Output the [x, y] coordinate of the center of the cell containing the given text.  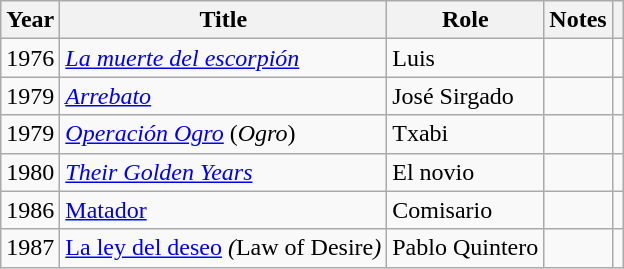
Matador [224, 210]
1980 [30, 172]
Notes [578, 20]
Title [224, 20]
1976 [30, 58]
1987 [30, 248]
Operación Ogro (Ogro) [224, 134]
La muerte del escorpión [224, 58]
El novio [466, 172]
La ley del deseo (Law of Desire) [224, 248]
Their Golden Years [224, 172]
Luis [466, 58]
Txabi [466, 134]
1986 [30, 210]
Arrebato [224, 96]
Year [30, 20]
Role [466, 20]
Comisario [466, 210]
José Sirgado [466, 96]
Pablo Quintero [466, 248]
